Locate the cell with the specified text and output its (X, Y) center coordinate. 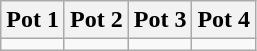
Pot 1 (33, 20)
Pot 3 (160, 20)
Pot 2 (96, 20)
Pot 4 (224, 20)
